Determine the (x, y) coordinate at the center of the cell enclosing the given text.  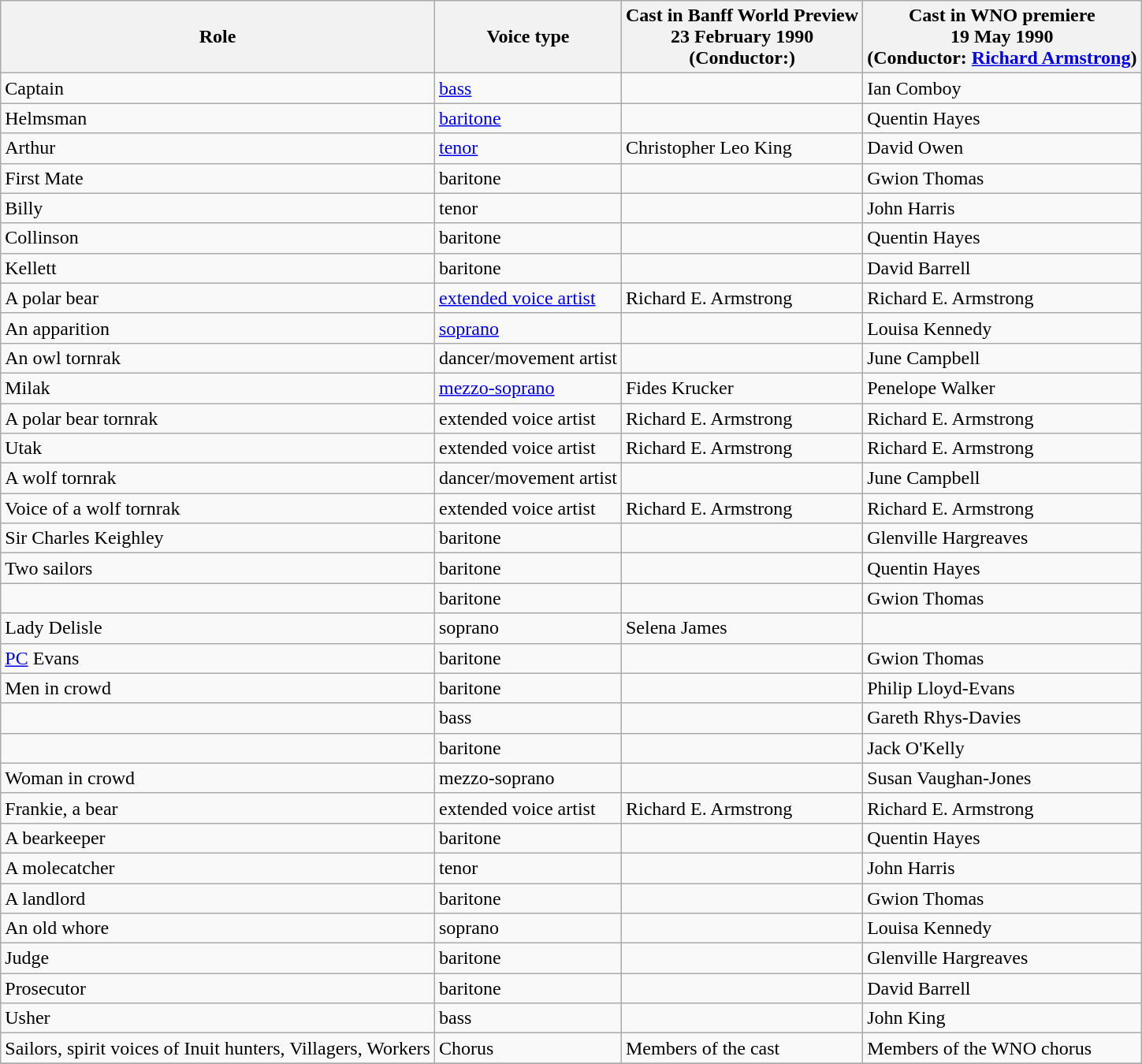
Arthur (218, 148)
Collinson (218, 238)
A bearkeeper (218, 838)
A landlord (218, 898)
A wolf tornrak (218, 478)
David Owen (1003, 148)
A polar bear tornrak (218, 419)
An owl tornrak (218, 358)
Jack O'Kelly (1003, 748)
Helmsman (218, 118)
An apparition (218, 328)
Philip Lloyd-Evans (1003, 688)
Kellett (218, 268)
An old whore (218, 928)
Members of the cast (742, 1048)
John King (1003, 1018)
Ian Comboy (1003, 88)
Christopher Leo King (742, 148)
Cast in Banff World Preview23 February 1990(Conductor:) (742, 37)
Milak (218, 388)
Cast in WNO premiere19 May 1990(Conductor: Richard Armstrong) (1003, 37)
Utak (218, 448)
Susan Vaughan-Jones (1003, 778)
Fides Krucker (742, 388)
First Mate (218, 178)
Frankie, a bear (218, 808)
Selena James (742, 628)
Voice type (528, 37)
Prosecutor (218, 988)
Lady Delisle (218, 628)
Captain (218, 88)
Two sailors (218, 568)
Billy (218, 208)
Role (218, 37)
Judge (218, 958)
PC Evans (218, 658)
Voice of a wolf tornrak (218, 508)
Penelope Walker (1003, 388)
A molecatcher (218, 868)
Woman in crowd (218, 778)
Chorus (528, 1048)
Usher (218, 1018)
Gareth Rhys-Davies (1003, 718)
Sir Charles Keighley (218, 538)
Men in crowd (218, 688)
A polar bear (218, 298)
Sailors, spirit voices of Inuit hunters, Villagers, Workers (218, 1048)
Members of the WNO chorus (1003, 1048)
